Output the [X, Y] coordinate of the center of the cell containing the given text.  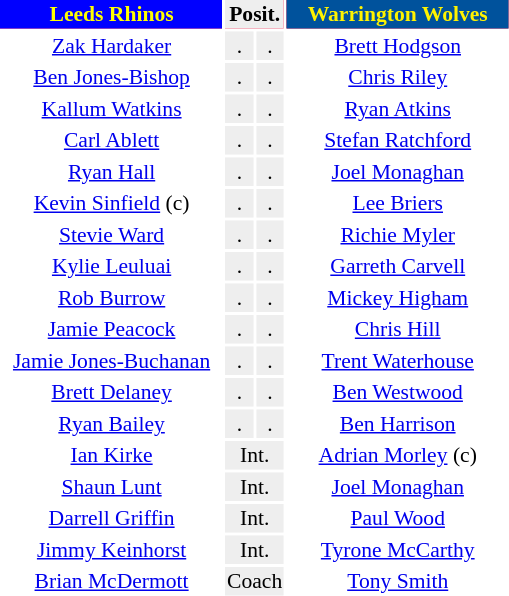
Jamie Peacock [112, 329]
Brett Hodgson [398, 46]
Tyrone McCarthy [398, 550]
Jimmy Keinhorst [112, 550]
Kylie Leuluai [112, 266]
Stevie Ward [112, 234]
Garreth Carvell [398, 266]
Rob Burrow [112, 298]
Lee Briers [398, 203]
Brian McDermott [112, 581]
Chris Hill [398, 329]
Darrell Griffin [112, 518]
Shaun Lunt [112, 486]
Ryan Atkins [398, 108]
Ian Kirke [112, 455]
Mickey Higham [398, 298]
Ben Jones-Bishop [112, 77]
Ryan Hall [112, 172]
Tony Smith [398, 581]
Trent Waterhouse [398, 360]
Ryan Bailey [112, 424]
Jamie Jones-Buchanan [112, 360]
Kallum Watkins [112, 108]
Ben Harrison [398, 424]
Warrington Wolves [398, 14]
Richie Myler [398, 234]
Stefan Ratchford [398, 140]
Ben Westwood [398, 392]
Adrian Morley (c) [398, 455]
Paul Wood [398, 518]
Coach [255, 581]
Chris Riley [398, 77]
Zak Hardaker [112, 46]
Kevin Sinfield (c) [112, 203]
Leeds Rhinos [112, 14]
Brett Delaney [112, 392]
Carl Ablett [112, 140]
Posit. [255, 14]
